For the text-containing cell, return its midpoint in (X, Y) coordinate format. 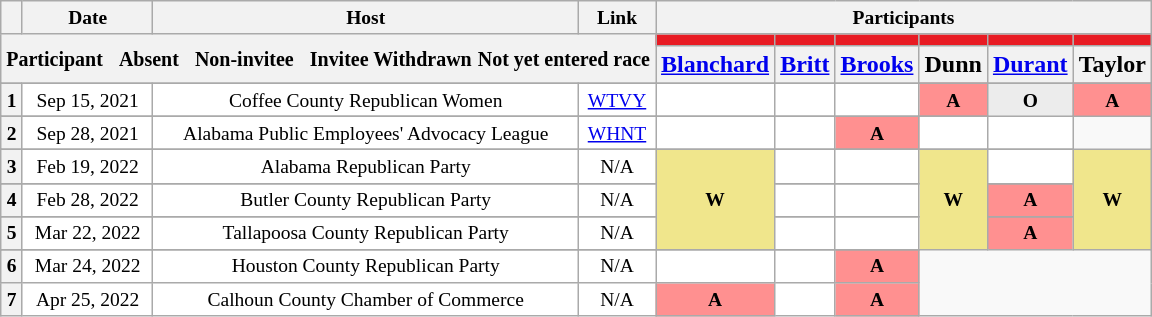
Coffee County Republican Women (366, 100)
Blanchard (716, 64)
WTVY (616, 100)
3 (12, 166)
Tallapoosa County Republican Party (366, 232)
Link (616, 18)
Date (88, 18)
Durant (1030, 64)
Dunn (953, 64)
WHNT (616, 132)
Butler County Republican Party (366, 200)
Mar 22, 2022 (88, 232)
Feb 28, 2022 (88, 200)
5 (12, 232)
Host (366, 18)
Britt (805, 64)
4 (12, 200)
Alabama Republican Party (366, 166)
Alabama Public Employees' Advocacy League (366, 132)
Brooks (877, 64)
Houston County Republican Party (366, 266)
1 (12, 100)
Sep 15, 2021 (88, 100)
O (1030, 100)
Mar 24, 2022 (88, 266)
7 (12, 300)
Sep 28, 2021 (88, 132)
Taylor (1112, 64)
2 (12, 132)
6 (12, 266)
Feb 19, 2022 (88, 166)
Participant Absent Non-invitee Invitee Withdrawn Not yet entered race (328, 58)
Calhoun County Chamber of Commerce (366, 300)
Apr 25, 2022 (88, 300)
Participants (904, 18)
